Locate the cell with the specified text and output its [x, y] center coordinate. 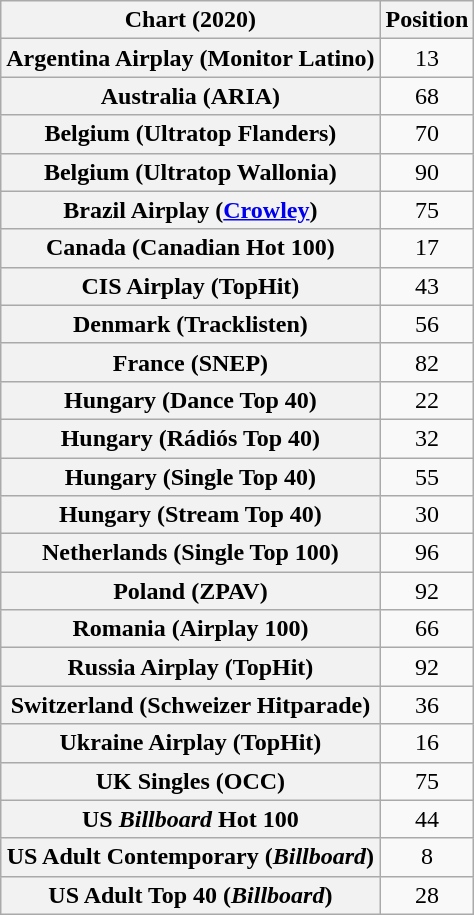
Chart (2020) [190, 20]
96 [427, 553]
Denmark (Tracklisten) [190, 324]
Hungary (Single Top 40) [190, 477]
22 [427, 400]
Netherlands (Single Top 100) [190, 553]
Position [427, 20]
66 [427, 629]
56 [427, 324]
32 [427, 438]
36 [427, 705]
30 [427, 515]
43 [427, 286]
France (SNEP) [190, 362]
CIS Airplay (TopHit) [190, 286]
28 [427, 895]
Belgium (Ultratop Wallonia) [190, 172]
55 [427, 477]
US Adult Contemporary (Billboard) [190, 857]
Romania (Airplay 100) [190, 629]
Argentina Airplay (Monitor Latino) [190, 58]
68 [427, 96]
Switzerland (Schweizer Hitparade) [190, 705]
Russia Airplay (TopHit) [190, 667]
Belgium (Ultratop Flanders) [190, 134]
Hungary (Dance Top 40) [190, 400]
Canada (Canadian Hot 100) [190, 248]
Hungary (Stream Top 40) [190, 515]
82 [427, 362]
13 [427, 58]
Poland (ZPAV) [190, 591]
44 [427, 819]
17 [427, 248]
16 [427, 743]
Ukraine Airplay (TopHit) [190, 743]
90 [427, 172]
Brazil Airplay (Crowley) [190, 210]
Hungary (Rádiós Top 40) [190, 438]
8 [427, 857]
UK Singles (OCC) [190, 781]
US Adult Top 40 (Billboard) [190, 895]
70 [427, 134]
US Billboard Hot 100 [190, 819]
Australia (ARIA) [190, 96]
